Capture the cell that displays the provided text and extract its (X, Y) central coordinate. 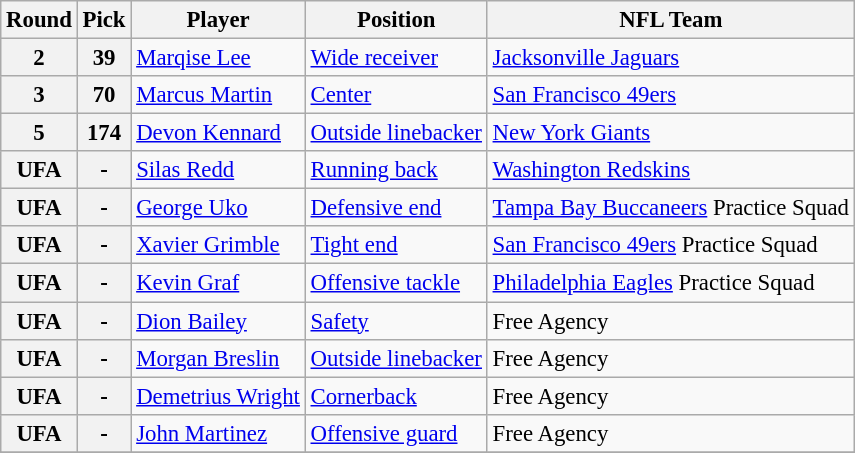
Running back (396, 170)
NFL Team (670, 20)
San Francisco 49ers Practice Squad (670, 245)
Marcus Martin (218, 95)
Center (396, 95)
3 (39, 95)
John Martinez (218, 433)
Tight end (396, 245)
Player (218, 20)
Cornerback (396, 396)
39 (104, 58)
5 (39, 133)
San Francisco 49ers (670, 95)
Silas Redd (218, 170)
Tampa Bay Buccaneers Practice Squad (670, 208)
Kevin Graf (218, 283)
174 (104, 133)
Jacksonville Jaguars (670, 58)
Marqise Lee (218, 58)
Dion Bailey (218, 321)
Philadelphia Eagles Practice Squad (670, 283)
George Uko (218, 208)
Offensive guard (396, 433)
Demetrius Wright (218, 396)
Morgan Breslin (218, 358)
Pick (104, 20)
Round (39, 20)
Wide receiver (396, 58)
Washington Redskins (670, 170)
New York Giants (670, 133)
Offensive tackle (396, 283)
Devon Kennard (218, 133)
70 (104, 95)
Safety (396, 321)
Defensive end (396, 208)
Xavier Grimble (218, 245)
Position (396, 20)
2 (39, 58)
